Extract the [x, y] coordinate from the center of the cell holding the provided text.  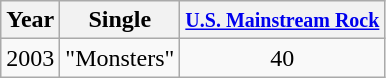
Single [120, 20]
40 [282, 58]
U.S. Mainstream Rock [282, 20]
2003 [30, 58]
"Monsters" [120, 58]
Year [30, 20]
